Extract the (X, Y) coordinate from the center of the cell holding the provided text.  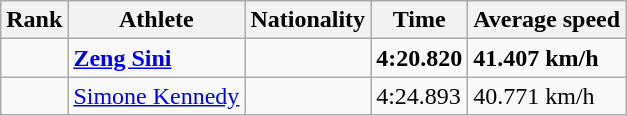
4:24.893 (420, 96)
Time (420, 20)
Zeng Sini (156, 58)
Nationality (308, 20)
Average speed (547, 20)
41.407 km/h (547, 58)
Rank (34, 20)
4:20.820 (420, 58)
Simone Kennedy (156, 96)
Athlete (156, 20)
40.771 km/h (547, 96)
